Determine the [x, y] coordinate at the center of the cell enclosing the given text.  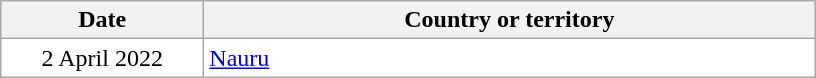
Date [102, 20]
2 April 2022 [102, 58]
Country or territory [510, 20]
Nauru [510, 58]
